Find where the given text appears and provide that cell's center as [X, Y] coordinate. 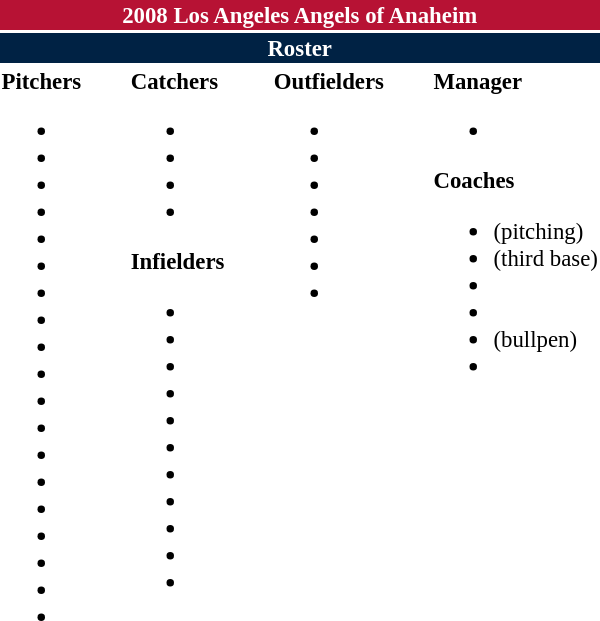
Roster [300, 48]
2008 Los Angeles Angels of Anaheim [300, 15]
